Capture the cell that displays the provided text and extract its (X, Y) central coordinate. 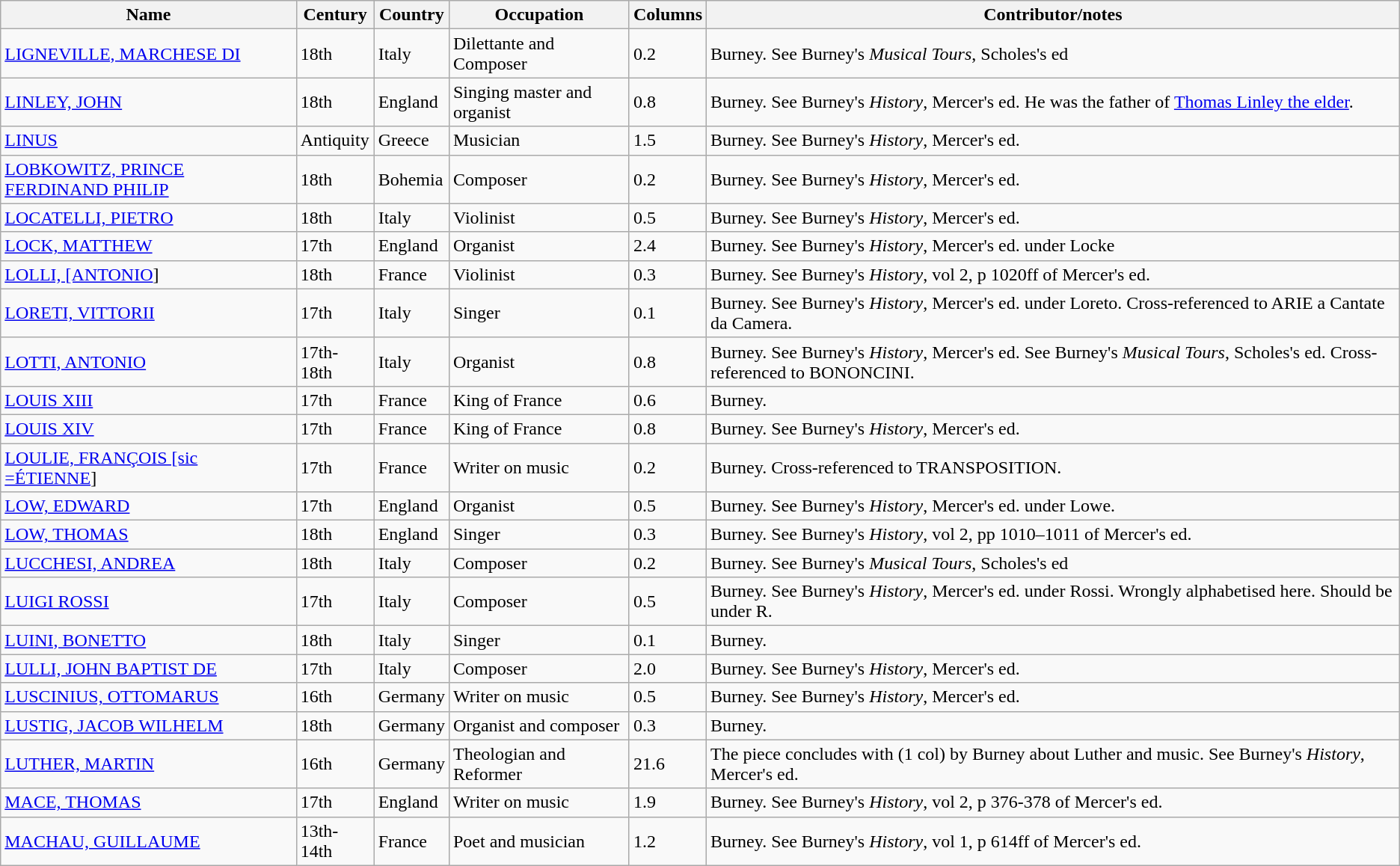
Burney. See Burney's History, vol 2, p 1020ff of Mercer's ed. (1053, 274)
Dilettante and Composer (538, 54)
Century (335, 15)
2.0 (667, 669)
Burney. See Burney's History, Mercer's ed. under Loreto. Cross-referenced to ARIE a Cantate da Camera. (1053, 313)
17th-18th (335, 362)
LOW, THOMAS (148, 535)
LOUIS XIII (148, 400)
LINLEY, JOHN (148, 102)
LOLLI, [ANTONIO] (148, 274)
LINUS (148, 141)
0.6 (667, 400)
LUSCINIUS, OTTOMARUS (148, 697)
1.5 (667, 141)
1.2 (667, 841)
Country (411, 15)
Singing master and organist (538, 102)
Columns (667, 15)
21.6 (667, 764)
LOW, EDWARD (148, 506)
LOTTI, ANTONIO (148, 362)
MACE, THOMAS (148, 802)
Burney. See Burney's History, vol 2, p 376-378 of Mercer's ed. (1053, 802)
Burney. Cross-referenced to TRANSPOSITION. (1053, 467)
Greece (411, 141)
Theologian and Reformer (538, 764)
LOBKOWITZ, PRINCE FERDINAND PHILIP (148, 179)
Bohemia (411, 179)
LUINI, BONETTO (148, 640)
2.4 (667, 246)
Burney. See Burney's History, Mercer's ed. See Burney's Musical Tours, Scholes's ed. Cross-referenced to BONONCINI. (1053, 362)
Organist and composer (538, 725)
LOUIS XIV (148, 429)
LUIGI ROSSI (148, 601)
MACHAU, GUILLAUME (148, 841)
LIGNEVILLE, MARCHESE DI (148, 54)
Burney. See Burney's History, Mercer's ed. He was the father of Thomas Linley the elder. (1053, 102)
LOCK, MATTHEW (148, 246)
LUCCHESI, ANDREA (148, 563)
Occupation (538, 15)
The piece concludes with (1 col) by Burney about Luther and music. See Burney's History, Mercer's ed. (1053, 764)
LOULIE, FRANÇOIS [sic =ÉTIENNE] (148, 467)
LORETI, VITTORII (148, 313)
Burney. See Burney's History, Mercer's ed. under Rossi. Wrongly alphabetised here. Should be under R. (1053, 601)
LULLI, JOHN BAPTIST DE (148, 669)
Burney. See Burney's History, vol 1, p 614ff of Mercer's ed. (1053, 841)
Musician (538, 141)
Antiquity (335, 141)
1.9 (667, 802)
LUSTIG, JACOB WILHELM (148, 725)
Name (148, 15)
LUTHER, MARTIN (148, 764)
Contributor/notes (1053, 15)
Burney. See Burney's History, Mercer's ed. under Lowe. (1053, 506)
Burney. See Burney's History, Mercer's ed. under Locke (1053, 246)
13th-14th (335, 841)
LOCATELLI, PIETRO (148, 218)
Poet and musician (538, 841)
Burney. See Burney's History, vol 2, pp 1010–1011 of Mercer's ed. (1053, 535)
